Identify which cell holds the provided text, then report its [x, y] central coordinate. 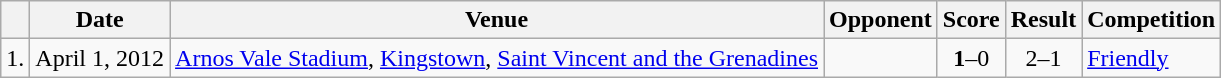
Opponent [881, 20]
Date [100, 20]
Friendly [1152, 58]
1. [16, 58]
April 1, 2012 [100, 58]
Result [1043, 20]
1–0 [971, 58]
Score [971, 20]
2–1 [1043, 58]
Competition [1152, 20]
Venue [497, 20]
Arnos Vale Stadium, Kingstown, Saint Vincent and the Grenadines [497, 58]
